Capture the cell that displays the provided text and extract its (X, Y) central coordinate. 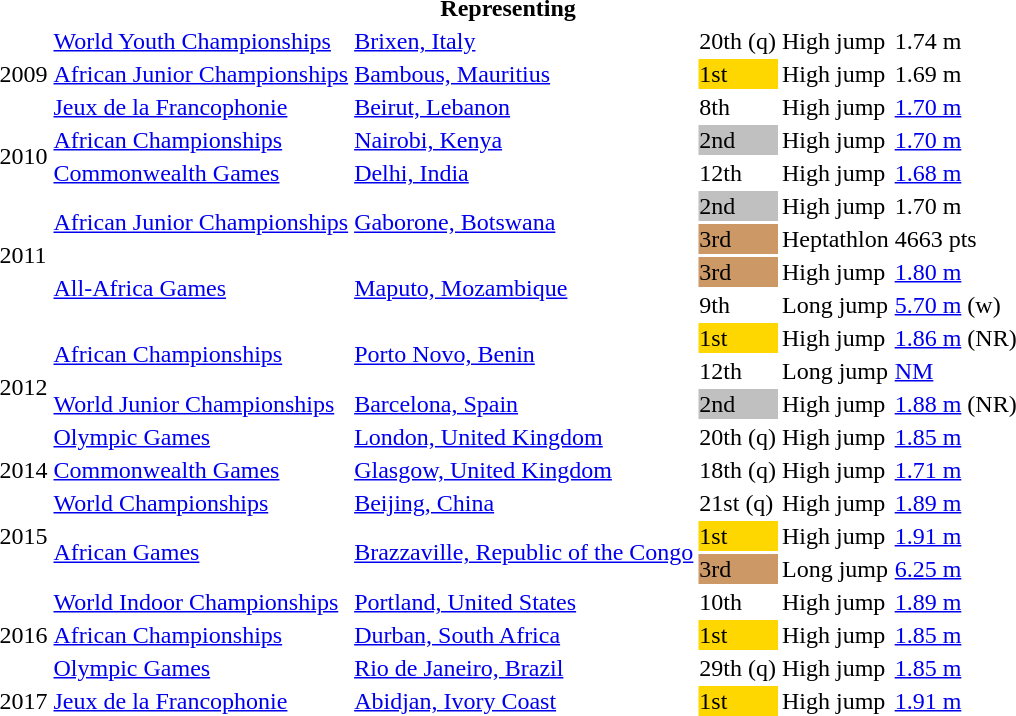
Maputo, Mozambique (524, 288)
Nairobi, Kenya (524, 140)
Rio de Janeiro, Brazil (524, 668)
Glasgow, United Kingdom (524, 470)
Abidjan, Ivory Coast (524, 701)
Gaborone, Botswana (524, 222)
Brixen, Italy (524, 41)
African Games (201, 552)
World Youth Championships (201, 41)
London, United Kingdom (524, 437)
Beijing, China (524, 503)
Durban, South Africa (524, 635)
Porto Novo, Benin (524, 354)
29th (q) (738, 668)
Heptathlon (836, 239)
21st (q) (738, 503)
Barcelona, Spain (524, 404)
18th (q) (738, 470)
9th (738, 305)
10th (738, 602)
Brazzaville, Republic of the Congo (524, 552)
All-Africa Games (201, 288)
Bambous, Mauritius (524, 74)
8th (738, 107)
Delhi, India (524, 173)
World Championships (201, 503)
World Indoor Championships (201, 602)
Portland, United States (524, 602)
Beirut, Lebanon (524, 107)
World Junior Championships (201, 404)
